Determine the (X, Y) coordinate at the center of the cell enclosing the given text.  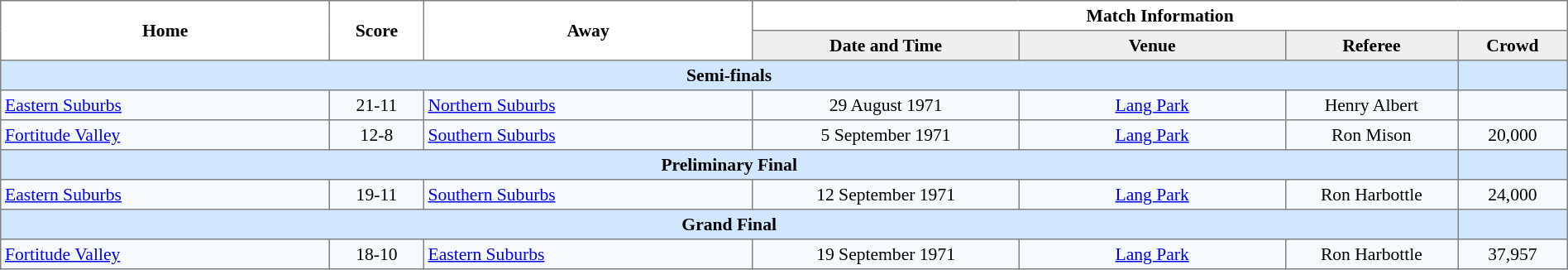
Northern Suburbs (588, 105)
24,000 (1513, 195)
Preliminary Final (729, 165)
Crowd (1513, 46)
29 August 1971 (886, 105)
20,000 (1513, 135)
Home (165, 31)
Ron Mison (1371, 135)
19-11 (377, 195)
19 September 1971 (886, 254)
Date and Time (886, 46)
Henry Albert (1371, 105)
12-8 (377, 135)
5 September 1971 (886, 135)
Grand Final (729, 224)
Score (377, 31)
Referee (1371, 46)
Away (588, 31)
18-10 (377, 254)
Semi-finals (729, 75)
21-11 (377, 105)
Match Information (1159, 16)
Venue (1152, 46)
37,957 (1513, 254)
12 September 1971 (886, 195)
